Capture the cell that displays the provided text and extract its (x, y) central coordinate. 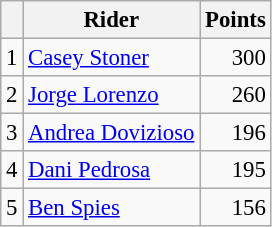
156 (236, 208)
Casey Stoner (112, 58)
195 (236, 170)
3 (12, 133)
5 (12, 208)
Rider (112, 20)
2 (12, 95)
4 (12, 170)
Ben Spies (112, 208)
196 (236, 133)
Andrea Dovizioso (112, 133)
1 (12, 58)
260 (236, 95)
Jorge Lorenzo (112, 95)
Dani Pedrosa (112, 170)
300 (236, 58)
Points (236, 20)
